Extract the (x, y) coordinate from the center of the cell holding the provided text.  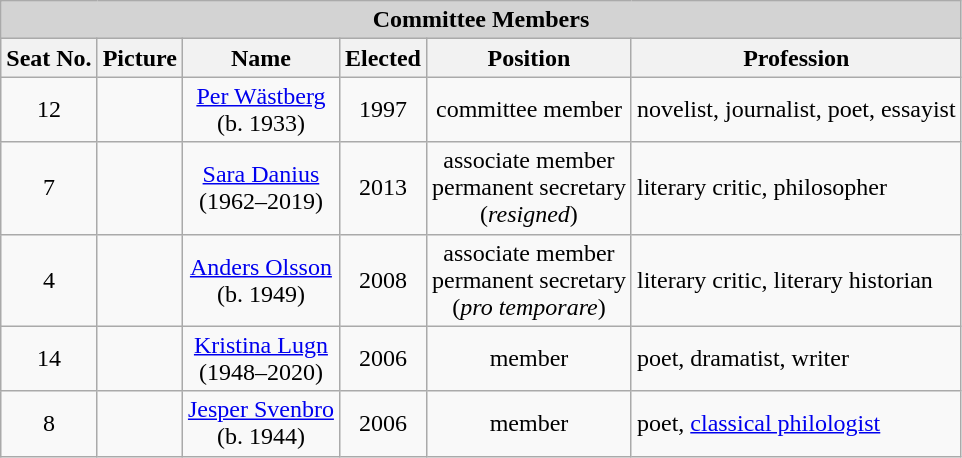
Committee Members (481, 20)
associate memberpermanent secretary(pro temporare) (528, 280)
Elected (382, 58)
Picture (140, 58)
Position (528, 58)
poet, classical philologist (796, 424)
poet, dramatist, writer (796, 358)
1997 (382, 110)
literary critic, literary historian (796, 280)
4 (49, 280)
novelist, journalist, poet, essayist (796, 110)
2008 (382, 280)
Profession (796, 58)
Kristina Lugn (1948–2020) (260, 358)
12 (49, 110)
Name (260, 58)
Jesper Svenbro (b. 1944) (260, 424)
committee member (528, 110)
8 (49, 424)
Sara Danius(1962–2019) (260, 188)
2013 (382, 188)
literary critic, philosopher (796, 188)
associate memberpermanent secretary(resigned) (528, 188)
Anders Olsson (b. 1949) (260, 280)
Seat No. (49, 58)
Per Wästberg (b. 1933) (260, 110)
7 (49, 188)
14 (49, 358)
